Determine the [x, y] coordinate at the center of the cell enclosing the given text.  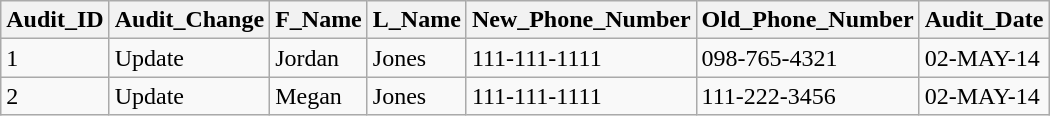
Audit_Change [189, 20]
Old_Phone_Number [808, 20]
Audit_Date [984, 20]
L_Name [416, 20]
2 [55, 96]
098-765-4321 [808, 58]
111-222-3456 [808, 96]
F_Name [319, 20]
Megan [319, 96]
Audit_ID [55, 20]
New_Phone_Number [581, 20]
Jordan [319, 58]
1 [55, 58]
